For the text-containing cell, return its midpoint in [x, y] coordinate format. 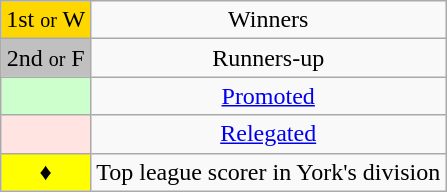
Relegated [268, 134]
Promoted [268, 96]
1st or W [46, 20]
2nd or F [46, 58]
♦ [46, 172]
Runners-up [268, 58]
Top league scorer in York's division [268, 172]
Winners [268, 20]
